Extract the (x, y) coordinate from the center of the cell holding the provided text.  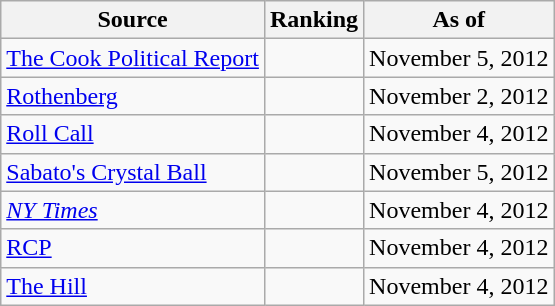
Source (133, 20)
Rothenberg (133, 96)
Ranking (314, 20)
Sabato's Crystal Ball (133, 172)
RCP (133, 248)
As of (459, 20)
The Cook Political Report (133, 58)
Roll Call (133, 134)
November 2, 2012 (459, 96)
The Hill (133, 286)
NY Times (133, 210)
